Pinpoint the cell where the given text exists, returning its (X, Y) midpoint coordinate. 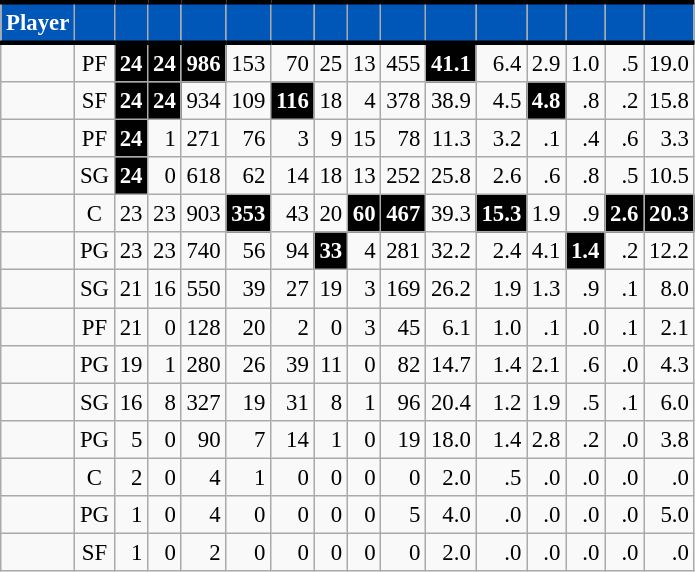
20.4 (451, 402)
6.4 (501, 62)
62 (248, 176)
455 (404, 62)
252 (404, 176)
7 (248, 439)
109 (248, 101)
6.1 (451, 327)
39.3 (451, 214)
4.5 (501, 101)
327 (204, 402)
9 (330, 139)
8.0 (669, 289)
70 (293, 62)
12.2 (669, 251)
20.3 (669, 214)
353 (248, 214)
15 (364, 139)
4.1 (546, 251)
467 (404, 214)
26.2 (451, 289)
26 (248, 364)
934 (204, 101)
33 (330, 251)
38.9 (451, 101)
2.8 (546, 439)
56 (248, 251)
45 (404, 327)
76 (248, 139)
32.2 (451, 251)
116 (293, 101)
.4 (586, 139)
4.8 (546, 101)
986 (204, 62)
2.4 (501, 251)
15.3 (501, 214)
153 (248, 62)
31 (293, 402)
19.0 (669, 62)
96 (404, 402)
94 (293, 251)
281 (404, 251)
1.3 (546, 289)
90 (204, 439)
82 (404, 364)
128 (204, 327)
11.3 (451, 139)
15.8 (669, 101)
10.5 (669, 176)
4.0 (451, 515)
5.0 (669, 515)
550 (204, 289)
740 (204, 251)
43 (293, 214)
1.2 (501, 402)
3.3 (669, 139)
4.3 (669, 364)
903 (204, 214)
25 (330, 62)
Player (38, 22)
271 (204, 139)
27 (293, 289)
6.0 (669, 402)
60 (364, 214)
280 (204, 364)
14.7 (451, 364)
18.0 (451, 439)
11 (330, 364)
25.8 (451, 176)
3.2 (501, 139)
3.8 (669, 439)
169 (404, 289)
41.1 (451, 62)
618 (204, 176)
378 (404, 101)
78 (404, 139)
2.9 (546, 62)
